Provide the [X, Y] coordinate of the cell's center where the given text is located.  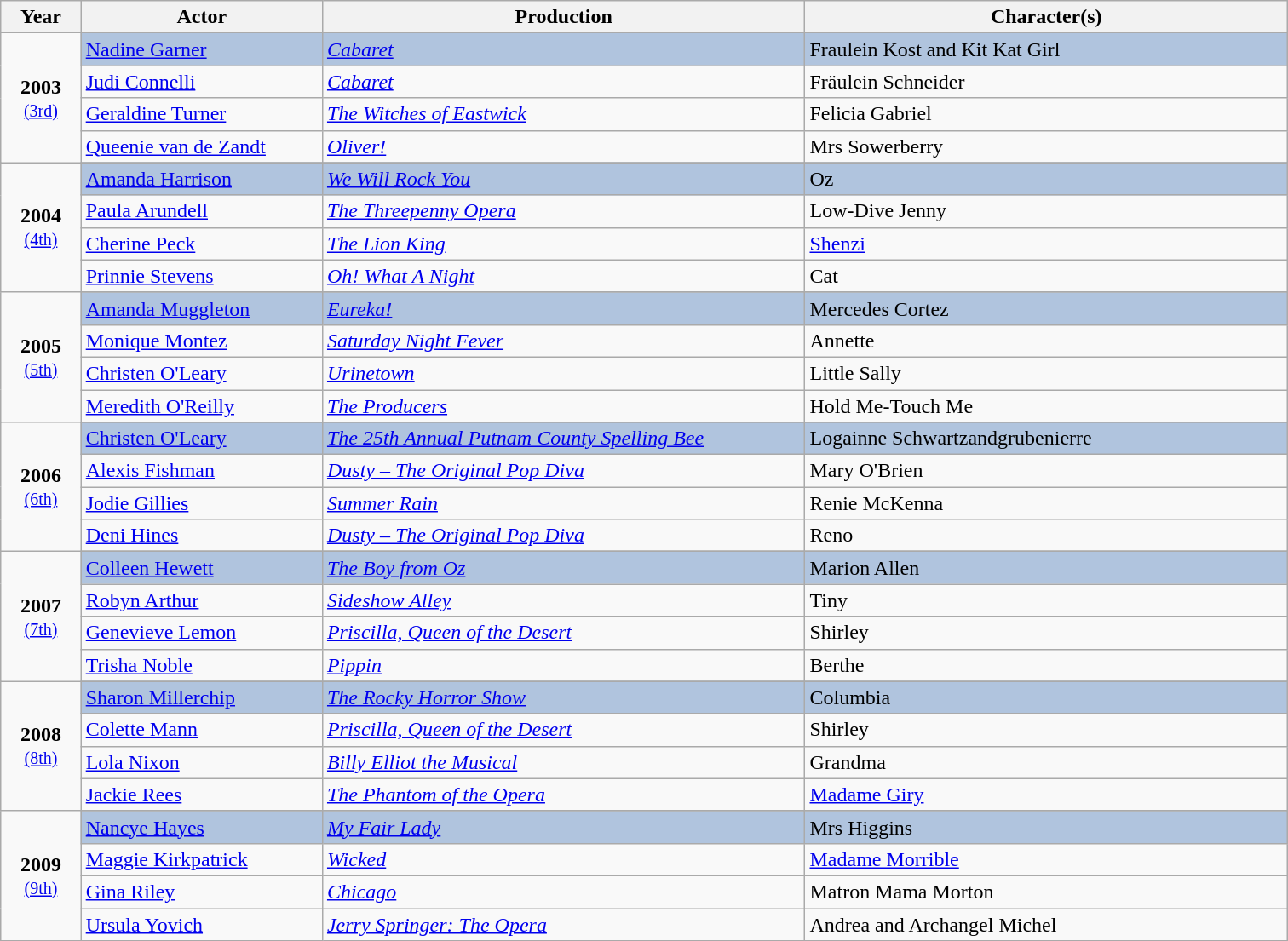
Trisha Noble [201, 665]
Oliver! [564, 146]
2006(6th) [41, 487]
Mrs Sowerberry [1046, 146]
Paula Arundell [201, 211]
Billy Elliot the Musical [564, 762]
Nadine Garner [201, 49]
Cherine Peck [201, 244]
Colleen Hewett [201, 568]
Geraldine Turner [201, 114]
Amanda Harrison [201, 179]
Chicago [564, 892]
2003(3rd) [41, 98]
Meredith O'Reilly [201, 406]
Amanda Muggleton [201, 308]
Prinnie Stevens [201, 276]
Reno [1046, 536]
Maggie Kirkpatrick [201, 859]
Queenie van de Zandt [201, 146]
Madame Giry [1046, 795]
Annette [1046, 341]
Actor [201, 17]
Grandma [1046, 762]
The Lion King [564, 244]
The Producers [564, 406]
Year [41, 17]
Berthe [1046, 665]
Judi Connelli [201, 82]
Robyn Arthur [201, 600]
The Rocky Horror Show [564, 697]
Matron Mama Morton [1046, 892]
Marion Allen [1046, 568]
Oz [1046, 179]
The Phantom of the Opera [564, 795]
The Threepenny Opera [564, 211]
Mrs Higgins [1046, 827]
Andrea and Archangel Michel [1046, 924]
Fräulein Schneider [1046, 82]
Eureka! [564, 308]
Monique Montez [201, 341]
Character(s) [1046, 17]
2008(8th) [41, 746]
Felicia Gabriel [1046, 114]
Tiny [1046, 600]
Nancye Hayes [201, 827]
Little Sally [1046, 373]
Colette Mann [201, 730]
Jodie Gillies [201, 503]
Ursula Yovich [201, 924]
Summer Rain [564, 503]
Renie McKenna [1046, 503]
Mercedes Cortez [1046, 308]
The Boy from Oz [564, 568]
2009(9th) [41, 875]
Jerry Springer: The Opera [564, 924]
Alexis Fishman [201, 471]
Production [564, 17]
Madame Morrible [1046, 859]
Cat [1046, 276]
Pippin [564, 665]
The 25th Annual Putnam County Spelling Bee [564, 439]
Genevieve Lemon [201, 633]
Wicked [564, 859]
We Will Rock You [564, 179]
2007(7th) [41, 617]
Sideshow Alley [564, 600]
Logainne Schwartzandgrubenierre [1046, 439]
The Witches of Eastwick [564, 114]
Jackie Rees [201, 795]
Fraulein Kost and Kit Kat Girl [1046, 49]
2005(5th) [41, 357]
Mary O'Brien [1046, 471]
2004(4th) [41, 227]
Sharon Millerchip [201, 697]
Hold Me-Touch Me [1046, 406]
Columbia [1046, 697]
Lola Nixon [201, 762]
Low-Dive Jenny [1046, 211]
Urinetown [564, 373]
Shenzi [1046, 244]
Deni Hines [201, 536]
My Fair Lady [564, 827]
Gina Riley [201, 892]
Saturday Night Fever [564, 341]
Oh! What A Night [564, 276]
